Locate the cell with the specified text and output its (X, Y) center coordinate. 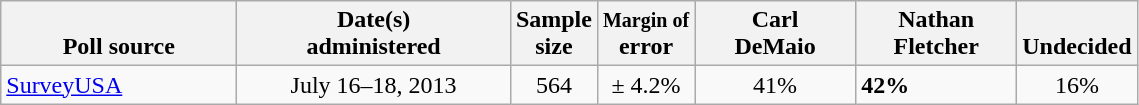
41% (776, 85)
Date(s)administered (374, 34)
July 16–18, 2013 (374, 85)
Samplesize (554, 34)
564 (554, 85)
NathanFletcher (936, 34)
± 4.2% (646, 85)
42% (936, 85)
SurveyUSA (119, 85)
CarlDeMaio (776, 34)
16% (1077, 85)
Poll source (119, 34)
Undecided (1077, 34)
Margin oferror (646, 34)
